Return the (X, Y) coordinate for the center point of the cell that contains the specified text.  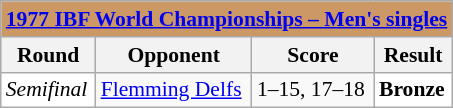
Semifinal (48, 90)
Bronze (413, 90)
Opponent (174, 55)
1–15, 17–18 (313, 90)
Flemming Delfs (174, 90)
Round (48, 55)
1977 IBF World Championships – Men's singles (227, 19)
Result (413, 55)
Score (313, 55)
